Detect which cell encompasses the target text, then output its [X, Y] center coordinate. 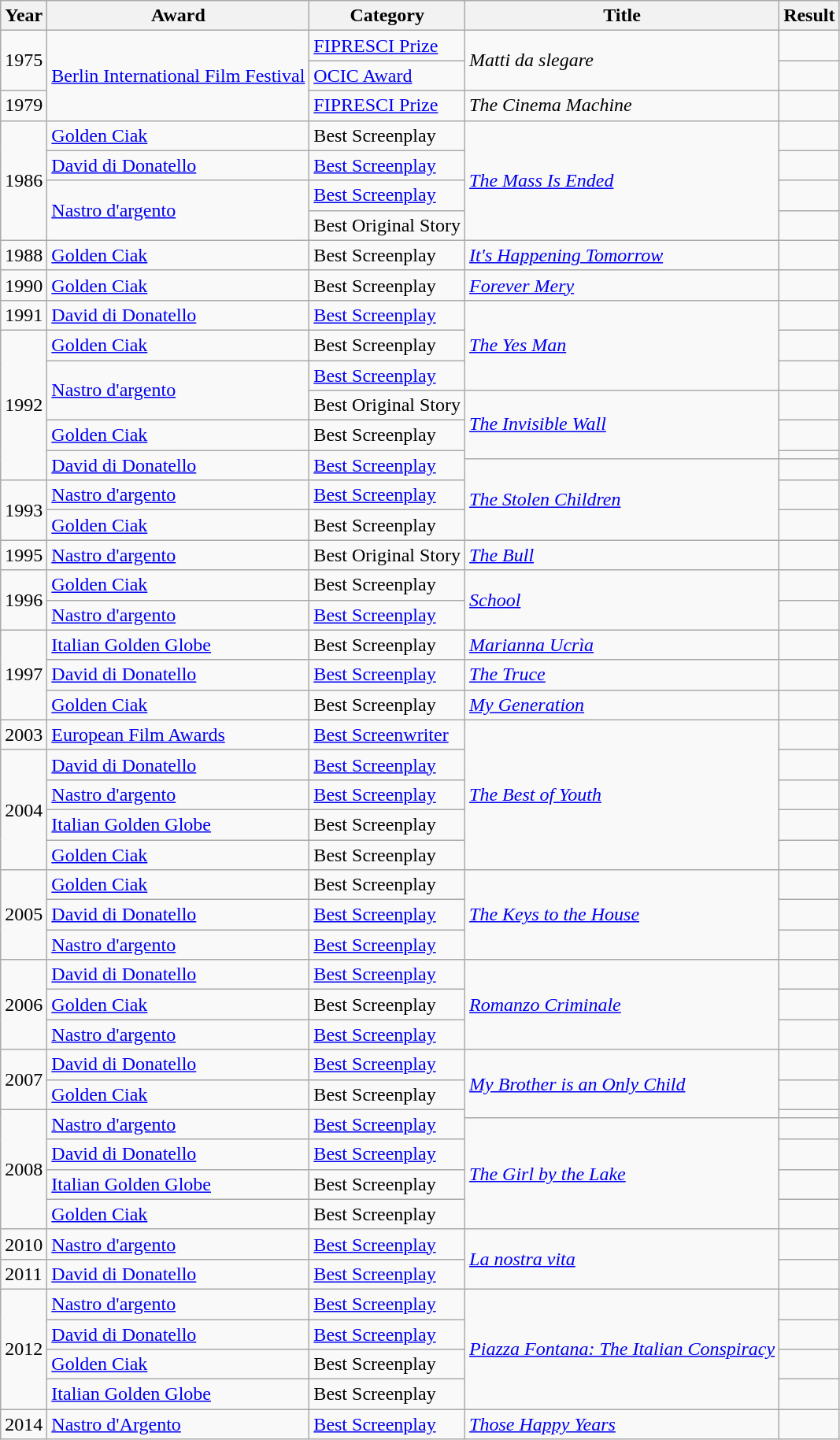
1975 [24, 61]
The Mass Is Ended [622, 180]
OCIC Award [387, 76]
Piazza Fontana: The Italian Conspiracy [622, 1349]
2010 [24, 1244]
Matti da slegare [622, 61]
2004 [24, 809]
2006 [24, 1005]
1995 [24, 555]
Best Screenwriter [387, 735]
The Keys to the House [622, 915]
School [622, 600]
The Truce [622, 675]
The Bull [622, 555]
The Invisible Wall [622, 425]
2014 [24, 1424]
2007 [24, 1079]
Those Happy Years [622, 1424]
2011 [24, 1274]
Marianna Ucrìa [622, 645]
Award [178, 16]
2005 [24, 915]
La nostra vita [622, 1259]
The Yes Man [622, 345]
1988 [24, 255]
1993 [24, 510]
2012 [24, 1349]
1991 [24, 315]
Result [809, 16]
European Film Awards [178, 735]
The Girl by the Lake [622, 1173]
1992 [24, 405]
1979 [24, 106]
Title [622, 16]
Nastro d'Argento [178, 1424]
1990 [24, 285]
2003 [24, 735]
1996 [24, 600]
Romanzo Criminale [622, 1005]
Berlin International Film Festival [178, 76]
My Brother is an Only Child [622, 1083]
1997 [24, 675]
The Best of Youth [622, 794]
1986 [24, 180]
It's Happening Tomorrow [622, 255]
2008 [24, 1169]
Forever Mery [622, 285]
The Cinema Machine [622, 106]
My Generation [622, 705]
The Stolen Children [622, 499]
Category [387, 16]
Year [24, 16]
